Search for the cell housing the specified text and yield its [X, Y] center coordinate. 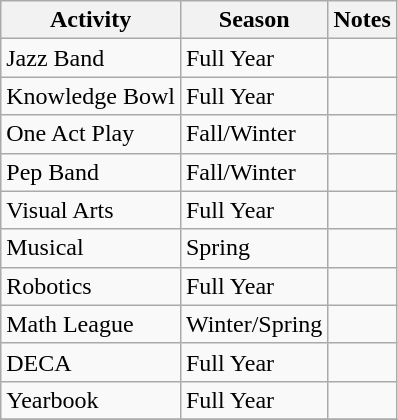
Winter/Spring [254, 324]
Musical [91, 248]
Jazz Band [91, 58]
DECA [91, 362]
Activity [91, 20]
Visual Arts [91, 210]
Notes [362, 20]
Spring [254, 248]
One Act Play [91, 134]
Robotics [91, 286]
Knowledge Bowl [91, 96]
Season [254, 20]
Pep Band [91, 172]
Math League [91, 324]
Yearbook [91, 400]
